Return the [X, Y] coordinate for the center point of the cell that contains the specified text.  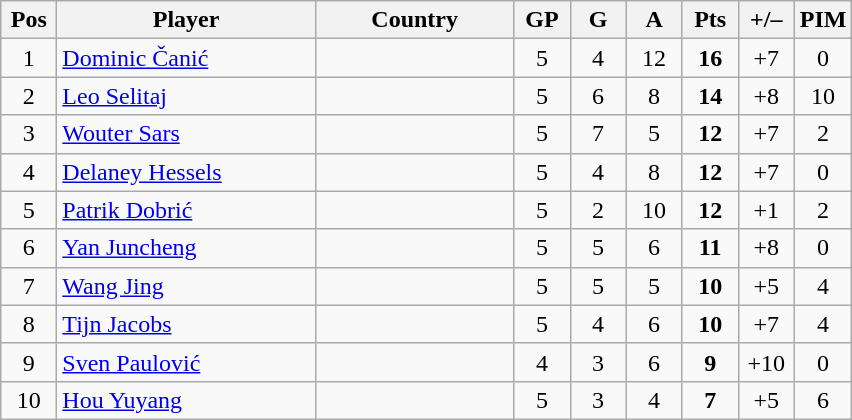
GP [542, 20]
Leo Selitaj [186, 96]
+/– [766, 20]
Country [414, 20]
Delaney Hessels [186, 172]
Patrik Dobrić [186, 210]
11 [710, 248]
Dominic Čanić [186, 58]
Pos [29, 20]
Tijn Jacobs [186, 324]
1 [29, 58]
Wang Jing [186, 286]
Player [186, 20]
PIM [823, 20]
16 [710, 58]
G [598, 20]
+10 [766, 362]
+1 [766, 210]
Hou Yuyang [186, 400]
Pts [710, 20]
Sven Paulović [186, 362]
A [654, 20]
Wouter Sars [186, 134]
14 [710, 96]
Yan Juncheng [186, 248]
